Return the [X, Y] coordinate for the center point of the cell that contains the specified text.  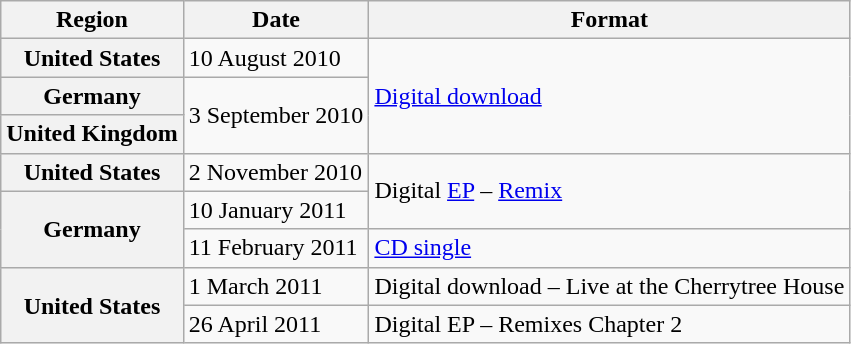
Digital download [610, 96]
Date [276, 20]
10 January 2011 [276, 210]
26 April 2011 [276, 324]
10 August 2010 [276, 58]
CD single [610, 248]
United Kingdom [92, 134]
Format [610, 20]
1 March 2011 [276, 286]
Region [92, 20]
3 September 2010 [276, 115]
Digital EP – Remixes Chapter 2 [610, 324]
Digital EP – Remix [610, 191]
11 February 2011 [276, 248]
2 November 2010 [276, 172]
Digital download – Live at the Cherrytree House [610, 286]
